Search for the cell housing the specified text and yield its (x, y) center coordinate. 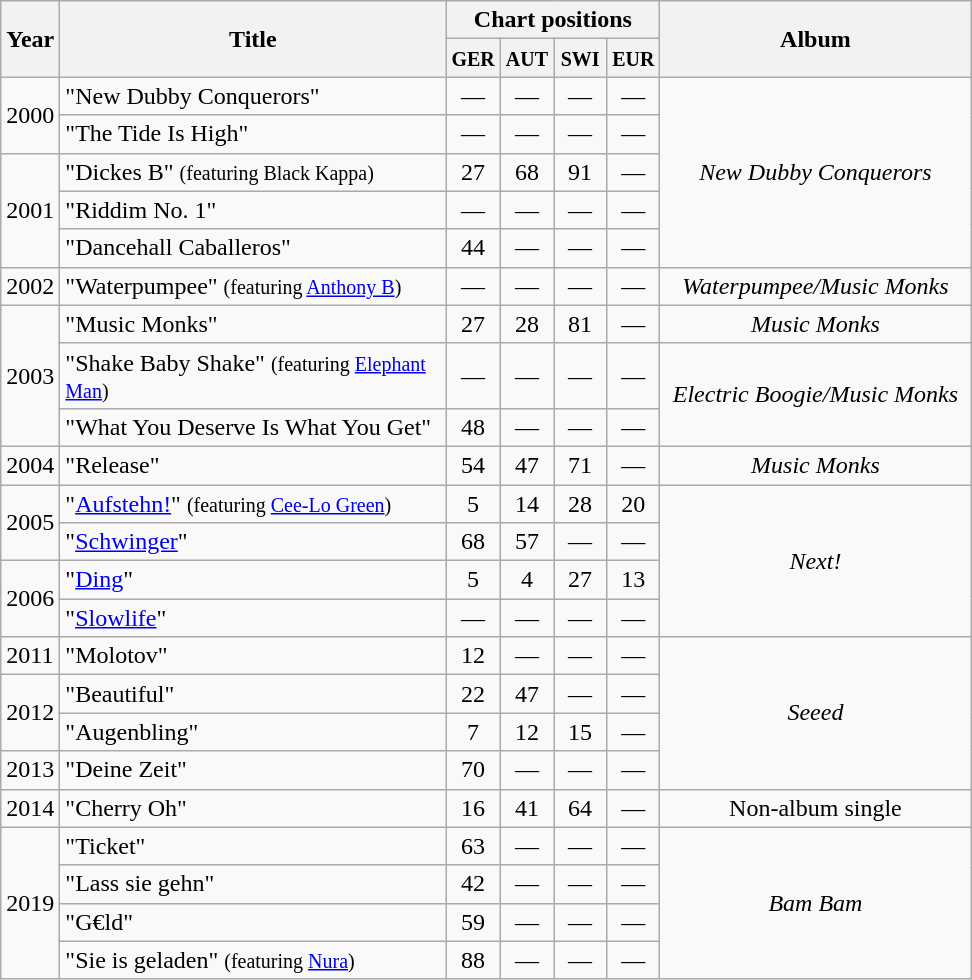
"Shake Baby Shake" (featuring Elephant Man) (253, 376)
4 (526, 580)
16 (473, 808)
Year (30, 39)
"G€ld" (253, 922)
"What You Deserve Is What You Get" (253, 427)
"Dancehall Caballeros" (253, 248)
Seeed (816, 713)
2012 (30, 713)
"Riddim No. 1" (253, 210)
"Slowlife" (253, 618)
"Ticket" (253, 846)
2005 (30, 522)
15 (580, 732)
88 (473, 960)
Title (253, 39)
2019 (30, 903)
81 (580, 324)
Next! (816, 560)
"Release" (253, 465)
"Beautiful" (253, 694)
Non-album single (816, 808)
"Sie is geladen" (featuring Nura) (253, 960)
2013 (30, 770)
2004 (30, 465)
EUR (634, 58)
91 (580, 172)
"Schwinger" (253, 542)
57 (526, 542)
"Augenbling" (253, 732)
"Cherry Oh" (253, 808)
Album (816, 39)
"New Dubby Conquerors" (253, 96)
New Dubby Conquerors (816, 172)
2014 (30, 808)
AUT (526, 58)
59 (473, 922)
"Music Monks" (253, 324)
Chart positions (553, 20)
"Deine Zeit" (253, 770)
13 (634, 580)
42 (473, 884)
64 (580, 808)
7 (473, 732)
48 (473, 427)
"Molotov" (253, 656)
2000 (30, 115)
"Lass sie gehn" (253, 884)
SWI (580, 58)
Bam Bam (816, 903)
Electric Boogie/Music Monks (816, 394)
14 (526, 503)
2006 (30, 599)
71 (580, 465)
"Dickes B" (featuring Black Kappa) (253, 172)
20 (634, 503)
2002 (30, 286)
GER (473, 58)
"Waterpumpee" (featuring Anthony B) (253, 286)
41 (526, 808)
Waterpumpee/Music Monks (816, 286)
2003 (30, 376)
"The Tide Is High" (253, 134)
54 (473, 465)
2001 (30, 210)
70 (473, 770)
"Aufstehn!" (featuring Cee-Lo Green) (253, 503)
22 (473, 694)
63 (473, 846)
"Ding" (253, 580)
44 (473, 248)
2011 (30, 656)
